Locate the cell with the specified text and output its [x, y] center coordinate. 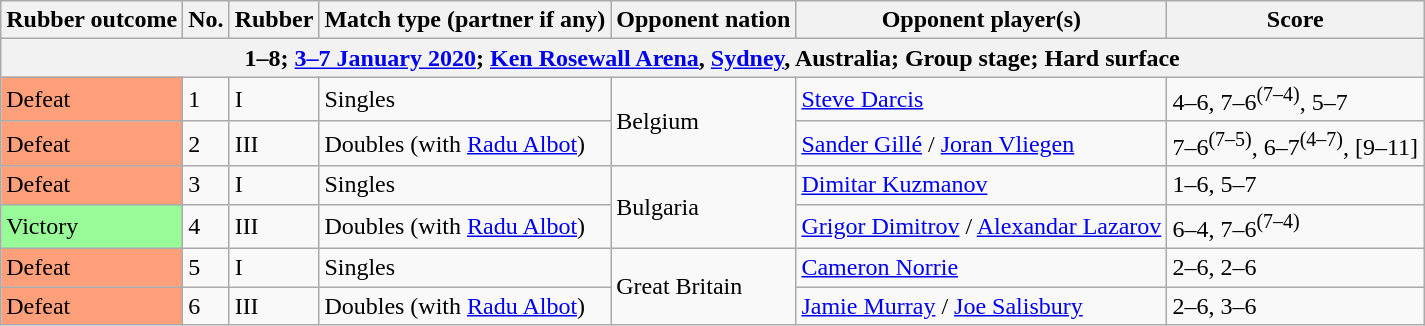
Victory [92, 226]
4 [206, 226]
3 [206, 185]
4–6, 7–6(7–4), 5–7 [1296, 100]
No. [206, 20]
1–8; 3–7 January 2020; Ken Rosewall Arena, Sydney, Australia; Group stage; Hard surface [712, 58]
2–6, 2–6 [1296, 268]
Cameron Norrie [982, 268]
Dimitar Kuzmanov [982, 185]
Great Britain [704, 287]
Grigor Dimitrov / Alexandar Lazarov [982, 226]
Bulgaria [704, 208]
Rubber outcome [92, 20]
Match type (partner if any) [465, 20]
Score [1296, 20]
6–4, 7–6(7–4) [1296, 226]
2–6, 3–6 [1296, 306]
Opponent player(s) [982, 20]
Steve Darcis [982, 100]
5 [206, 268]
Belgium [704, 122]
7–6(7–5), 6–7(4–7), [9–11] [1296, 144]
Sander Gillé / Joran Vliegen [982, 144]
6 [206, 306]
Rubber [274, 20]
1 [206, 100]
2 [206, 144]
Jamie Murray / Joe Salisbury [982, 306]
Opponent nation [704, 20]
1–6, 5–7 [1296, 185]
